From the cell containing the given text, extract its center point as [x, y] coordinate. 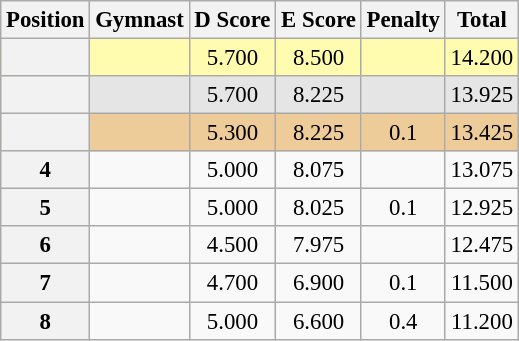
6.900 [318, 283]
D Score [232, 20]
13.425 [482, 133]
5 [46, 208]
6.600 [318, 321]
11.200 [482, 321]
5.300 [232, 133]
8.025 [318, 208]
12.925 [482, 208]
Gymnast [140, 20]
7.975 [318, 245]
8.500 [318, 58]
6 [46, 245]
4.500 [232, 245]
12.475 [482, 245]
11.500 [482, 283]
4 [46, 170]
14.200 [482, 58]
Position [46, 20]
13.925 [482, 95]
8 [46, 321]
4.700 [232, 283]
13.075 [482, 170]
7 [46, 283]
0.4 [403, 321]
E Score [318, 20]
8.075 [318, 170]
Penalty [403, 20]
Total [482, 20]
